Return (X, Y) of the center of cell containing provided text 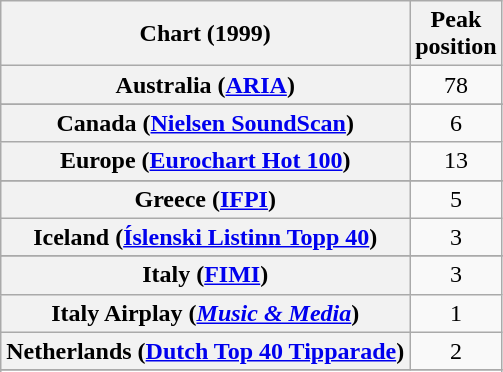
78 (456, 85)
Greece (IFPI) (206, 199)
Peakposition (456, 34)
Europe (Eurochart Hot 100) (206, 161)
Iceland (Íslenski Listinn Topp 40) (206, 237)
1 (456, 313)
13 (456, 161)
6 (456, 123)
2 (456, 351)
Italy (FIMI) (206, 275)
5 (456, 199)
Netherlands (Dutch Top 40 Tipparade) (206, 351)
Italy Airplay (Music & Media) (206, 313)
Australia (ARIA) (206, 85)
Chart (1999) (206, 34)
Canada (Nielsen SoundScan) (206, 123)
